Extract the [x, y] coordinate from the center of the cell holding the provided text.  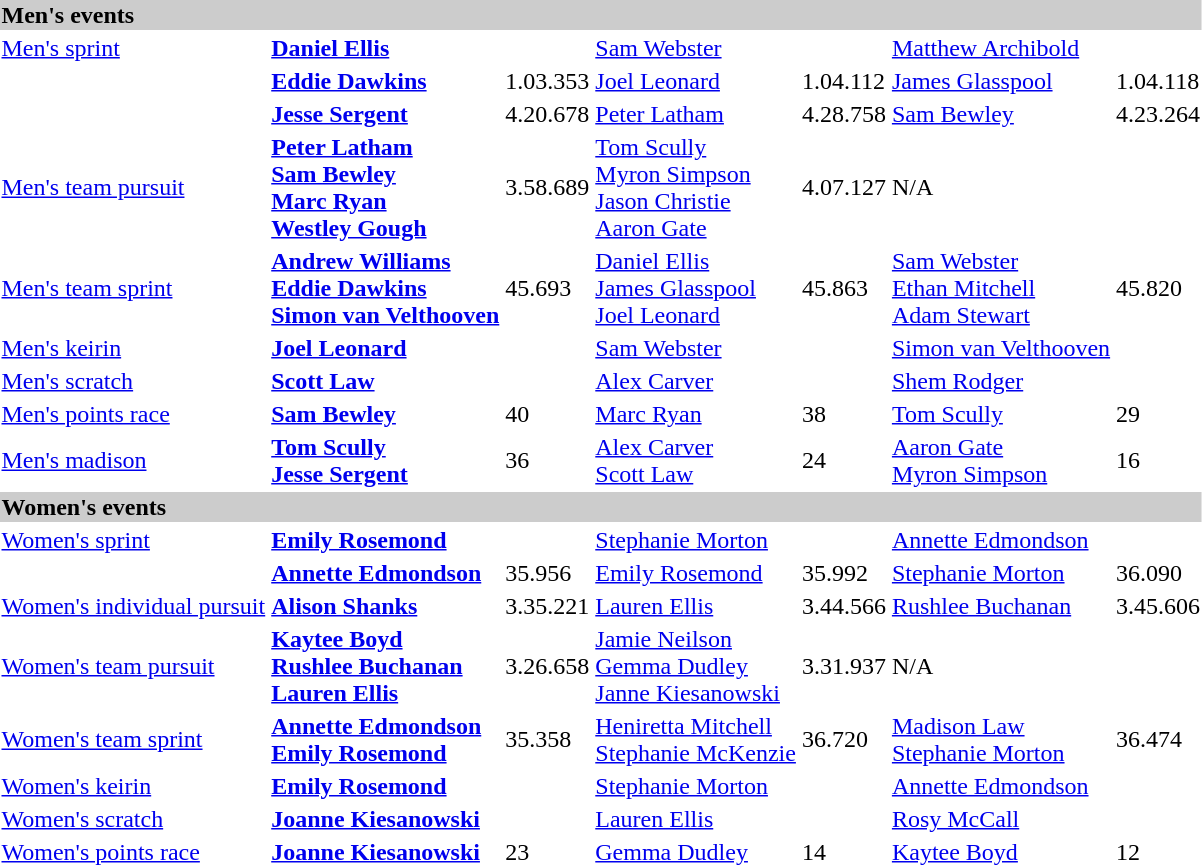
Women's team pursuit [134, 666]
Women's keirin [134, 786]
3.44.566 [844, 606]
Matthew Archibold [1000, 48]
Peter LathamSam BewleyMarc RyanWestley Gough [386, 188]
40 [548, 414]
4.23.264 [1158, 114]
Simon van Velthooven [1000, 348]
Daniel Ellis [386, 48]
Rushlee Buchanan [1000, 606]
Tom Scully [1000, 414]
Aaron GateMyron Simpson [1000, 460]
Men's madison [134, 460]
4.20.678 [548, 114]
45.820 [1158, 288]
Women's events [601, 507]
Marc Ryan [696, 414]
29 [1158, 414]
35.358 [548, 740]
Peter Latham [696, 114]
Daniel EllisJames GlasspoolJoel Leonard [696, 288]
Women's sprint [134, 540]
45.863 [844, 288]
Alison Shanks [386, 606]
3.45.606 [1158, 606]
Alex CarverScott Law [696, 460]
Men's keirin [134, 348]
4.28.758 [844, 114]
Heniretta MitchellStephanie McKenzie [696, 740]
Shem Rodger [1000, 381]
36.474 [1158, 740]
Joanne Kiesanowski [386, 819]
3.26.658 [548, 666]
Women's scratch [134, 819]
Annette EdmondsonEmily Rosemond [386, 740]
36 [548, 460]
Men's scratch [134, 381]
Madison LawStephanie Morton [1000, 740]
3.58.689 [548, 188]
4.07.127 [844, 188]
Alex Carver [696, 381]
36.090 [1158, 573]
Men's team pursuit [134, 188]
Men's points race [134, 414]
36.720 [844, 740]
Scott Law [386, 381]
Men's sprint [134, 48]
1.03.353 [548, 81]
Women's individual pursuit [134, 606]
Kaytee BoydRushlee BuchananLauren Ellis [386, 666]
James Glasspool [1000, 81]
1.04.112 [844, 81]
Tom ScullyMyron SimpsonJason ChristieAaron Gate [696, 188]
3.35.221 [548, 606]
Eddie Dawkins [386, 81]
Men's team sprint [134, 288]
35.992 [844, 573]
Men's events [601, 15]
35.956 [548, 573]
16 [1158, 460]
24 [844, 460]
Sam WebsterEthan MitchellAdam Stewart [1000, 288]
Andrew WilliamsEddie DawkinsSimon van Velthooven [386, 288]
Tom ScullyJesse Sergent [386, 460]
45.693 [548, 288]
3.31.937 [844, 666]
Women's team sprint [134, 740]
38 [844, 414]
Jesse Sergent [386, 114]
Jamie NeilsonGemma DudleyJanne Kiesanowski [696, 666]
Rosy McCall [1000, 819]
1.04.118 [1158, 81]
